Return the (X, Y) coordinate for the center point of the cell that contains the specified text.  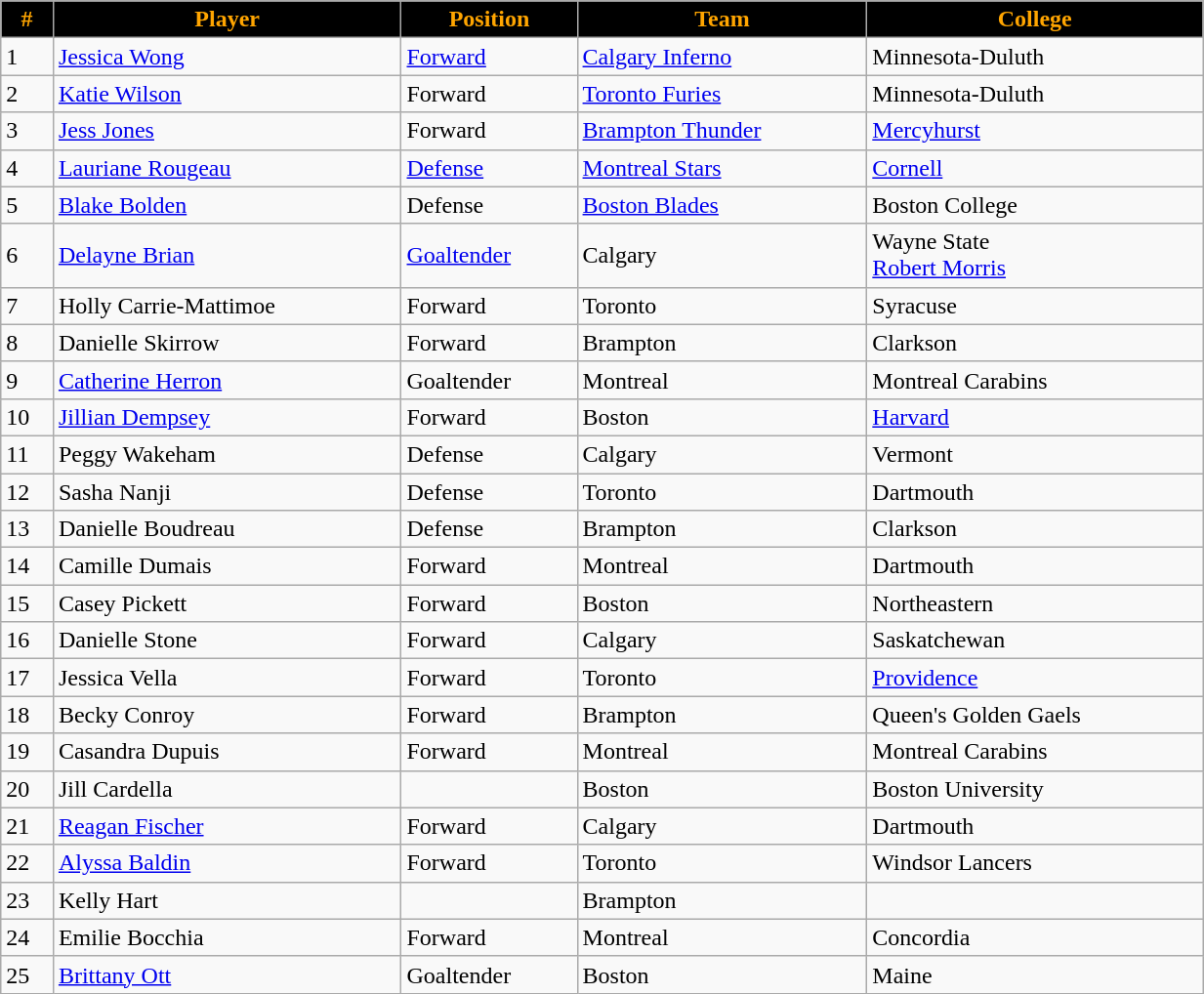
Mercyhurst (1035, 131)
Cornell (1035, 168)
# (27, 20)
Montreal Stars (723, 168)
17 (27, 678)
4 (27, 168)
24 (27, 937)
Emilie Bocchia (227, 937)
Vermont (1035, 454)
9 (27, 380)
Danielle Boudreau (227, 529)
Boston Blades (723, 205)
Jillian Dempsey (227, 417)
Jessica Wong (227, 57)
18 (27, 715)
Queen's Golden Gaels (1035, 715)
Calgary Inferno (723, 57)
20 (27, 789)
6 (27, 256)
Alyssa Baldin (227, 863)
Brittany Ott (227, 974)
Northeastern (1035, 603)
Danielle Skirrow (227, 343)
Danielle Stone (227, 641)
College (1035, 20)
Camille Dumais (227, 566)
Saskatchewan (1035, 641)
13 (27, 529)
Team (723, 20)
Position (489, 20)
8 (27, 343)
Windsor Lancers (1035, 863)
Casandra Dupuis (227, 752)
Maine (1035, 974)
11 (27, 454)
14 (27, 566)
5 (27, 205)
Casey Pickett (227, 603)
10 (27, 417)
Toronto Furies (723, 94)
Harvard (1035, 417)
23 (27, 900)
Sasha Nanji (227, 491)
Peggy Wakeham (227, 454)
7 (27, 306)
Katie Wilson (227, 94)
2 (27, 94)
12 (27, 491)
Brampton Thunder (723, 131)
Jess Jones (227, 131)
Providence (1035, 678)
Becky Conroy (227, 715)
Kelly Hart (227, 900)
16 (27, 641)
15 (27, 603)
Delayne Brian (227, 256)
Lauriane Rougeau (227, 168)
25 (27, 974)
Jessica Vella (227, 678)
Boston University (1035, 789)
21 (27, 826)
Syracuse (1035, 306)
22 (27, 863)
Catherine Herron (227, 380)
1 (27, 57)
Blake Bolden (227, 205)
Holly Carrie-Mattimoe (227, 306)
19 (27, 752)
Jill Cardella (227, 789)
Boston College (1035, 205)
Wayne StateRobert Morris (1035, 256)
Concordia (1035, 937)
Reagan Fischer (227, 826)
3 (27, 131)
Player (227, 20)
